Detect which cell encompasses the target text, then output its (X, Y) center coordinate. 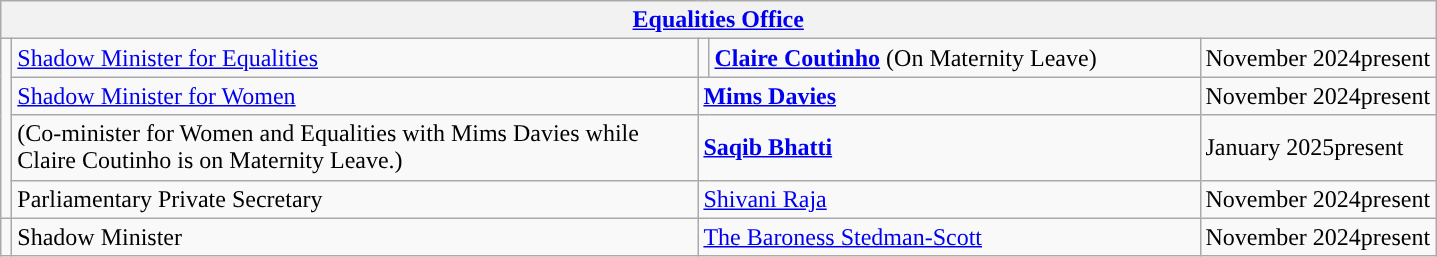
Mims Davies (949, 96)
Shadow Minister for Equalities (355, 58)
Parliamentary Private Secretary (355, 199)
The Baroness Stedman-Scott (949, 237)
Claire Coutinho (On Maternity Leave) (954, 58)
Shadow Minister for Women (355, 96)
Shivani Raja (949, 199)
(Co-minister for Women and Equalities with Mims Davies while Claire Coutinho is on Maternity Leave.) (355, 148)
January 2025present (1318, 148)
Saqib Bhatti (949, 148)
Equalities Office (718, 20)
Shadow Minister (355, 237)
